Determine the (x, y) coordinate at the center of the cell enclosing the given text.  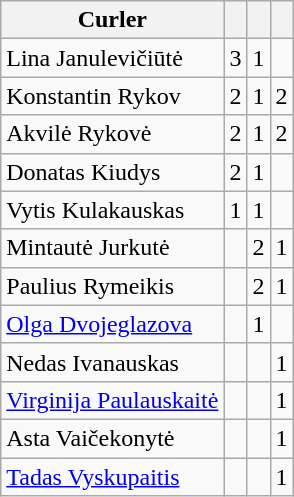
Tadas Vyskupaitis (112, 477)
Curler (112, 20)
Konstantin Rykov (112, 96)
Akvilė Rykovė (112, 134)
Asta Vaičekonytė (112, 438)
Virginija Paulauskaitė (112, 400)
Paulius Rymeikis (112, 286)
Nedas Ivanauskas (112, 362)
Mintautė Jurkutė (112, 248)
3 (236, 58)
Lina Janulevičiūtė (112, 58)
Olga Dvojeglazova (112, 324)
Vytis Kulakauskas (112, 210)
Donatas Kiudys (112, 172)
